Return (x, y) of the center of cell containing provided text 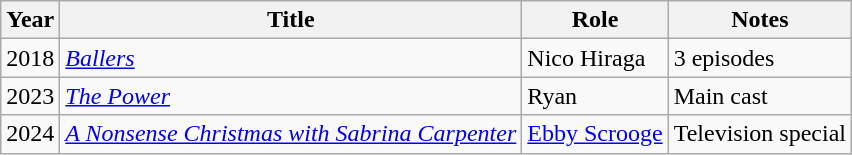
2024 (30, 134)
Ebby Scrooge (595, 134)
Role (595, 20)
Title (291, 20)
A Nonsense Christmas with Sabrina Carpenter (291, 134)
Ryan (595, 96)
Ballers (291, 58)
The Power (291, 96)
3 episodes (760, 58)
Nico Hiraga (595, 58)
2018 (30, 58)
Year (30, 20)
Television special (760, 134)
Main cast (760, 96)
2023 (30, 96)
Notes (760, 20)
